Determine the [x, y] coordinate at the center of the cell enclosing the given text.  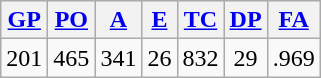
E [160, 20]
29 [246, 58]
341 [118, 58]
832 [200, 58]
201 [24, 58]
GP [24, 20]
FA [294, 20]
A [118, 20]
PO [72, 20]
TC [200, 20]
DP [246, 20]
.969 [294, 58]
465 [72, 58]
26 [160, 58]
